Find where the given text appears and provide that cell's center as (X, Y) coordinate. 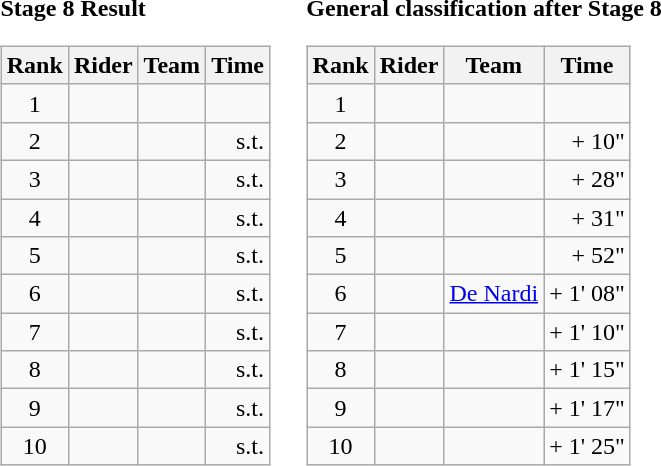
De Nardi (494, 294)
+ 1' 15" (588, 370)
+ 10" (588, 141)
+ 52" (588, 256)
+ 28" (588, 179)
+ 31" (588, 217)
+ 1' 08" (588, 294)
+ 1' 17" (588, 408)
+ 1' 10" (588, 332)
+ 1' 25" (588, 446)
